Find where the given text appears and provide that cell's center as (X, Y) coordinate. 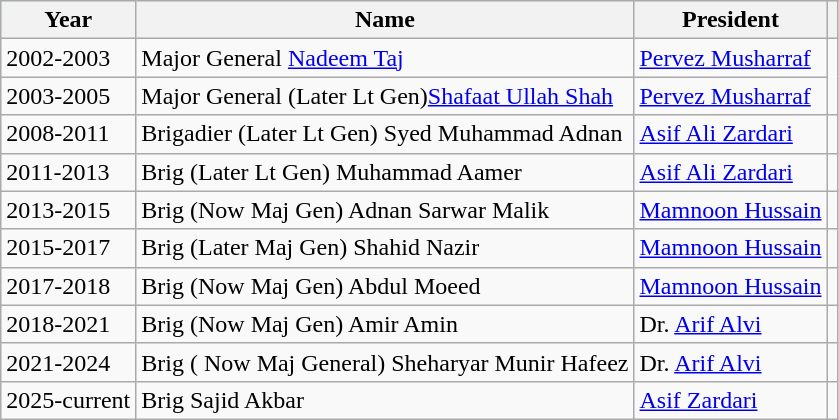
2013-2015 (68, 210)
2011-2013 (68, 172)
Brig (Now Maj Gen) Amir Amin (385, 324)
2003-2005 (68, 96)
Name (385, 20)
2018-2021 (68, 324)
Brig ( Now Maj General) Sheharyar Munir Hafeez (385, 362)
Brigadier (Later Lt Gen) Syed Muhammad Adnan (385, 134)
2021-2024 (68, 362)
Major General Nadeem Taj (385, 58)
Asif Zardari (730, 400)
Brig (Later Maj Gen) Shahid Nazir (385, 248)
2002-2003 (68, 58)
Major General (Later Lt Gen)Shafaat Ullah Shah (385, 96)
President (730, 20)
2008-2011 (68, 134)
2017-2018 (68, 286)
Brig (Now Maj Gen) Adnan Sarwar Malik (385, 210)
Brig (Later Lt Gen) Muhammad Aamer (385, 172)
Brig Sajid Akbar (385, 400)
2025-current (68, 400)
2015-2017 (68, 248)
Year (68, 20)
Brig (Now Maj Gen) Abdul Moeed (385, 286)
